Capture the cell that displays the provided text and extract its (x, y) central coordinate. 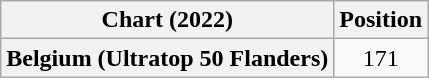
Chart (2022) (168, 20)
Belgium (Ultratop 50 Flanders) (168, 58)
Position (381, 20)
171 (381, 58)
